Identify which cell holds the provided text, then report its (x, y) central coordinate. 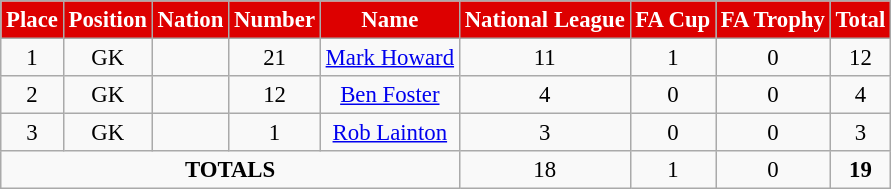
21 (275, 58)
National League (544, 20)
Number (275, 20)
Place (32, 20)
11 (544, 58)
TOTALS (230, 170)
Name (390, 20)
Rob Lainton (390, 133)
FA Cup (673, 20)
FA Trophy (774, 20)
Nation (190, 20)
Total (860, 20)
Mark Howard (390, 58)
Position (108, 20)
2 (32, 95)
Ben Foster (390, 95)
18 (544, 170)
19 (860, 170)
